Return the (x, y) coordinate for the center point of the cell that contains the specified text.  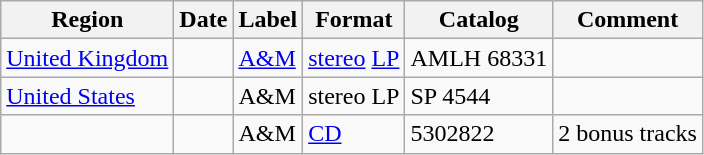
United Kingdom (88, 58)
Format (354, 20)
CD (354, 134)
Comment (628, 20)
AMLH 68331 (479, 58)
Date (204, 20)
Catalog (479, 20)
SP 4544 (479, 96)
Label (268, 20)
2 bonus tracks (628, 134)
United States (88, 96)
5302822 (479, 134)
Region (88, 20)
